Output the (X, Y) coordinate of the center of the cell containing the given text.  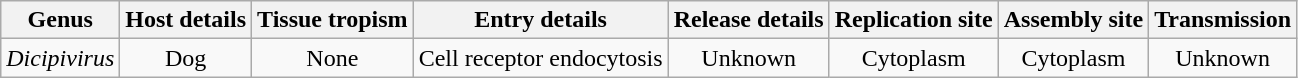
Genus (60, 20)
Dog (186, 58)
Tissue tropism (333, 20)
Transmission (1223, 20)
Assembly site (1073, 20)
Dicipivirus (60, 58)
Replication site (914, 20)
Release details (748, 20)
Cell receptor endocytosis (540, 58)
Host details (186, 20)
None (333, 58)
Entry details (540, 20)
